Scan for the cell matching the given text and deliver its (x, y) coordinate at center. 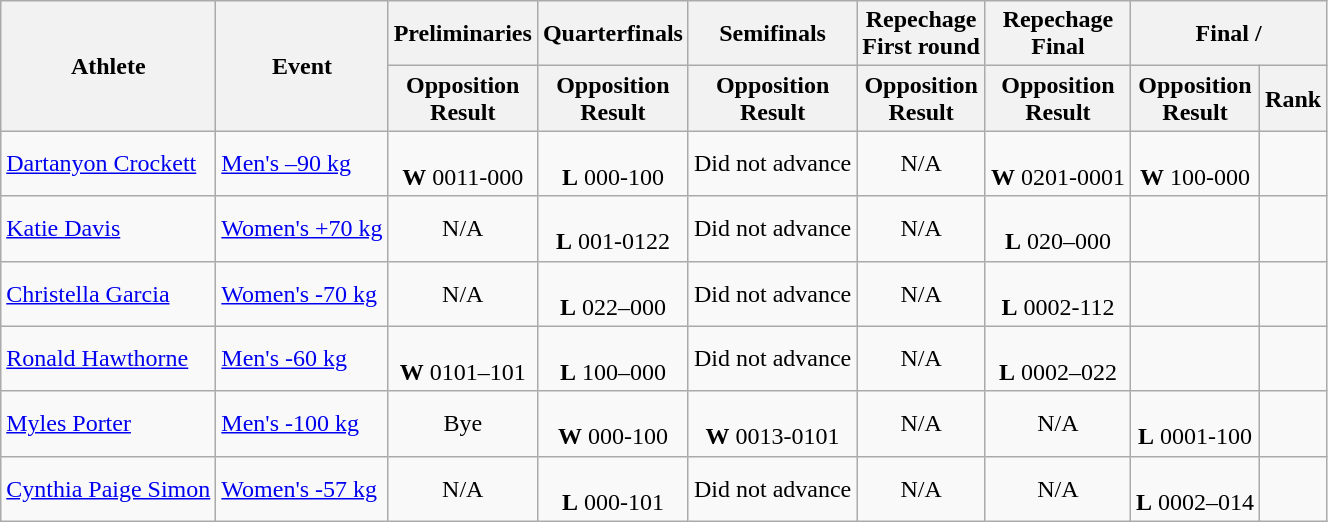
W 0101–101 (462, 358)
L 0001-100 (1194, 424)
Men's –90 kg (302, 164)
L 0002–014 (1194, 488)
L 100–000 (612, 358)
Final / (1228, 34)
W 000-100 (612, 424)
Bye (462, 424)
L 000-101 (612, 488)
W 100-000 (1194, 164)
L 020–000 (1058, 228)
W 0201-0001 (1058, 164)
Semifinals (772, 34)
L 000-100 (612, 164)
Cynthia Paige Simon (108, 488)
L 0002–022 (1058, 358)
Christella Garcia (108, 294)
L 0002-112 (1058, 294)
Event (302, 66)
RepechageFirst round (922, 34)
Quarterfinals (612, 34)
Rank (1294, 98)
L 022–000 (612, 294)
Preliminaries (462, 34)
W 0011-000 (462, 164)
Dartanyon Crockett (108, 164)
L 001-0122 (612, 228)
Men's -100 kg (302, 424)
Women's -70 kg (302, 294)
Men's -60 kg (302, 358)
Women's +70 kg (302, 228)
Women's -57 kg (302, 488)
RepechageFinal (1058, 34)
Ronald Hawthorne (108, 358)
Myles Porter (108, 424)
W 0013-0101 (772, 424)
Katie Davis (108, 228)
Athlete (108, 66)
